Identify which cell holds the provided text, then report its [X, Y] central coordinate. 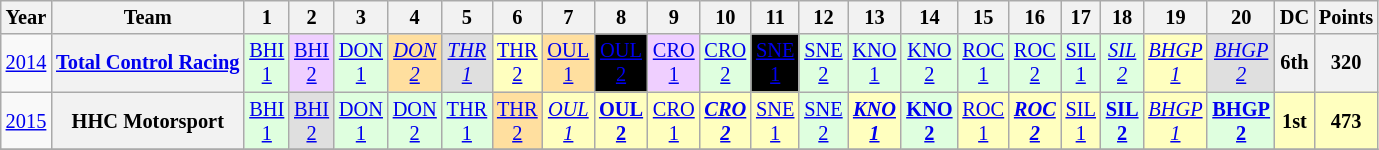
2015 [26, 121]
2014 [26, 63]
4 [415, 17]
2 [312, 17]
9 [674, 17]
1st [1294, 121]
7 [569, 17]
6th [1294, 63]
Points [1346, 17]
13 [875, 17]
8 [621, 17]
12 [823, 17]
Total Control Racing [148, 63]
15 [983, 17]
HHC Motorsport [148, 121]
10 [726, 17]
19 [1175, 17]
18 [1122, 17]
1 [266, 17]
20 [1240, 17]
6 [517, 17]
DC [1294, 17]
11 [775, 17]
5 [467, 17]
473 [1346, 121]
3 [361, 17]
17 [1081, 17]
320 [1346, 63]
Year [26, 17]
14 [929, 17]
16 [1035, 17]
Team [148, 17]
